Locate the cell with the specified text and output its [X, Y] center coordinate. 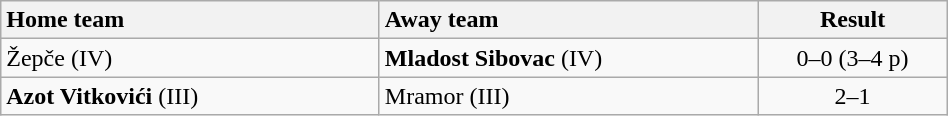
0–0 (3–4 p) [852, 58]
Azot Vitkovići (III) [190, 96]
Mramor (III) [568, 96]
Away team [568, 20]
Home team [190, 20]
Mladost Sibovac (IV) [568, 58]
2–1 [852, 96]
Result [852, 20]
Žepče (IV) [190, 58]
